From the cell containing the given text, extract its center point as (x, y) coordinate. 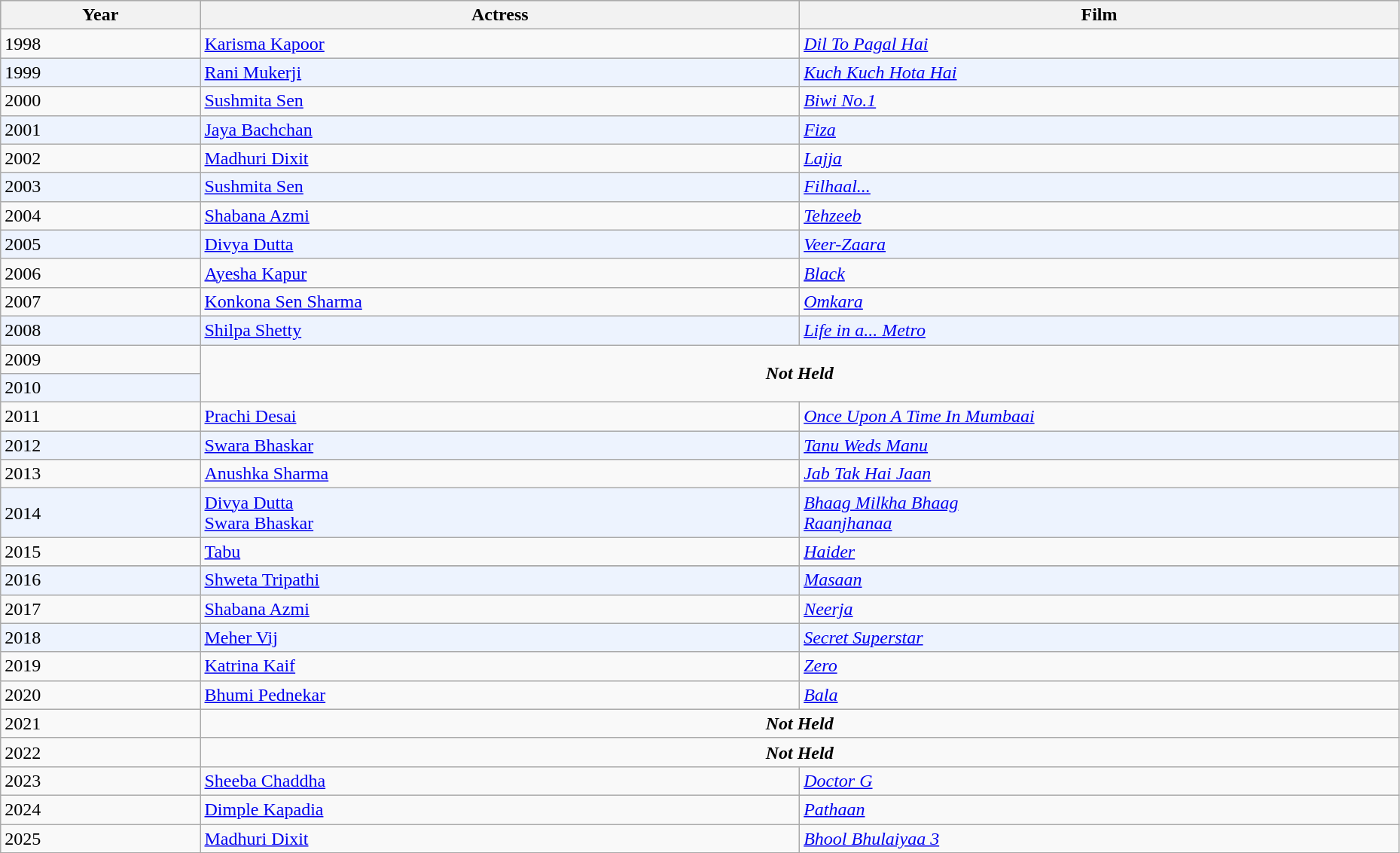
Bhaag Milkha BhaagRaanjhanaa (1100, 512)
2003 (101, 187)
Biwi No.1 (1100, 101)
Masaan (1100, 580)
2009 (101, 359)
Secret Superstar (1100, 637)
Actress (500, 15)
Neerja (1100, 609)
Kuch Kuch Hota Hai (1100, 72)
1998 (101, 44)
Tabu (500, 552)
Life in a... Metro (1100, 330)
Year (101, 15)
Once Upon A Time In Mumbaai (1100, 417)
Bala (1100, 695)
Karisma Kapoor (500, 44)
Jab Tak Hai Jaan (1100, 474)
Shweta Tripathi (500, 580)
Divya DuttaSwara Bhaskar (500, 512)
Konkona Sen Sharma (500, 301)
2006 (101, 273)
2012 (101, 445)
Filhaal... (1100, 187)
2022 (101, 752)
2025 (101, 839)
2023 (101, 781)
Omkara (1100, 301)
2020 (101, 695)
Jaya Bachchan (500, 130)
Swara Bhaskar (500, 445)
Rani Mukerji (500, 72)
2021 (101, 723)
2017 (101, 609)
Bhumi Pednekar (500, 695)
Film (1100, 15)
2024 (101, 809)
Sheeba Chaddha (500, 781)
Anushka Sharma (500, 474)
1999 (101, 72)
2013 (101, 474)
2005 (101, 244)
Tanu Weds Manu (1100, 445)
2018 (101, 637)
2011 (101, 417)
Zero (1100, 666)
Black (1100, 273)
Pathaan (1100, 809)
2007 (101, 301)
Katrina Kaif (500, 666)
2014 (101, 512)
Haider (1100, 552)
Ayesha Kapur (500, 273)
2016 (101, 580)
2002 (101, 158)
Dimple Kapadia (500, 809)
Prachi Desai (500, 417)
Bhool Bhulaiyaa 3 (1100, 839)
2015 (101, 552)
2008 (101, 330)
2010 (101, 388)
Doctor G (1100, 781)
2019 (101, 666)
Dil To Pagal Hai (1100, 44)
2004 (101, 216)
Shilpa Shetty (500, 330)
2001 (101, 130)
Fiza (1100, 130)
Divya Dutta (500, 244)
Lajja (1100, 158)
Meher Vij (500, 637)
Veer-Zaara (1100, 244)
2000 (101, 101)
Tehzeeb (1100, 216)
